Determine the [X, Y] coordinate at the center of the cell enclosing the given text.  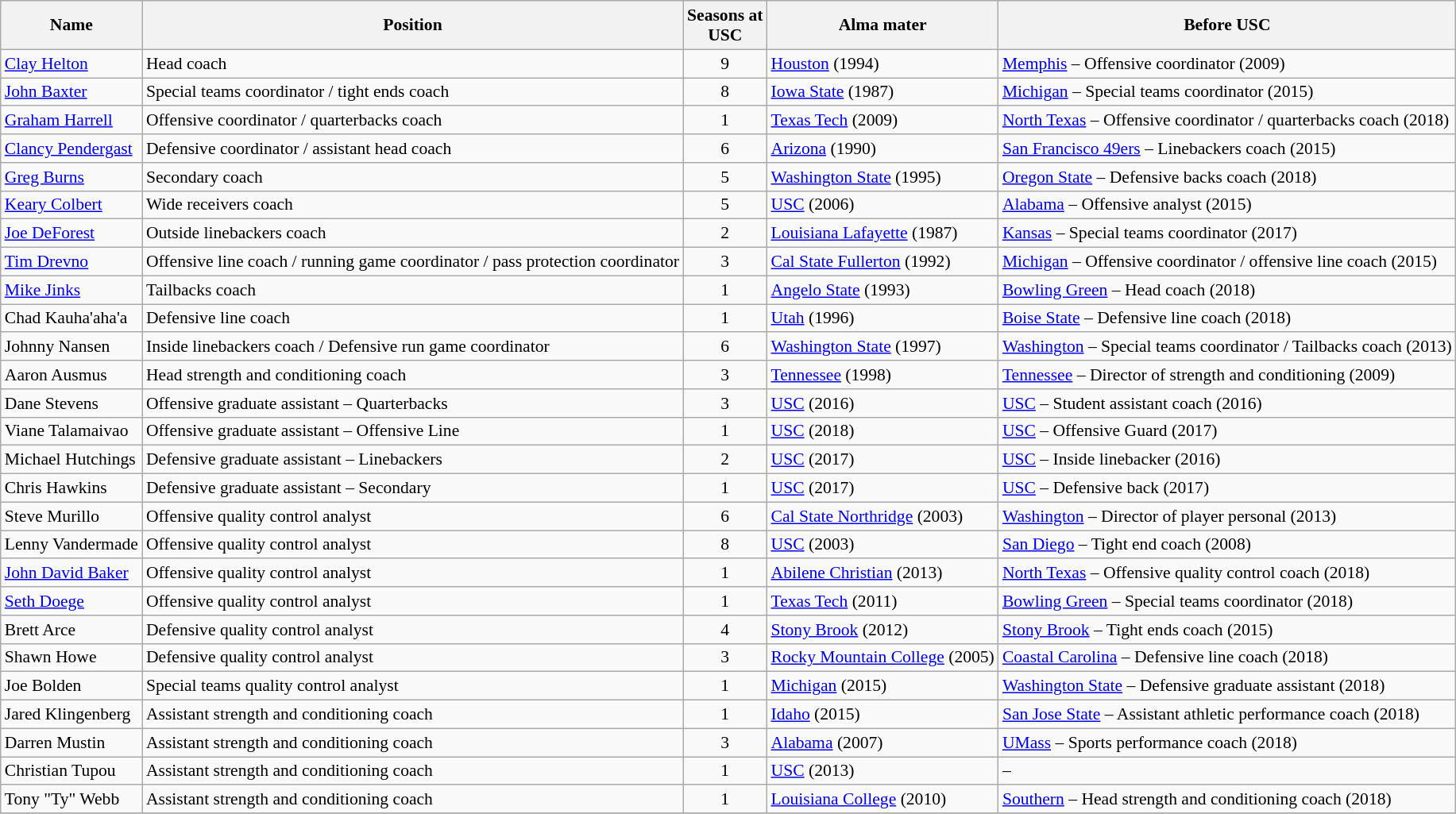
Coastal Carolina – Defensive line coach (2018) [1227, 658]
Stony Brook – Tight ends coach (2015) [1227, 630]
Cal State Fullerton (1992) [883, 262]
Jared Klingenberg [71, 715]
Offensive coordinator / quarterbacks coach [413, 121]
Defensive graduate assistant – Secondary [413, 488]
4 [724, 630]
USC – Offensive Guard (2017) [1227, 431]
Defensive graduate assistant – Linebackers [413, 460]
Aaron Ausmus [71, 375]
Christian Tupou [71, 771]
Alabama (2007) [883, 743]
Angelo State (1993) [883, 290]
Houston (1994) [883, 64]
Clay Helton [71, 64]
Offensive graduate assistant – Quarterbacks [413, 403]
Special teams coordinator / tight ends coach [413, 92]
John David Baker [71, 573]
Rocky Mountain College (2005) [883, 658]
Brett Arce [71, 630]
Steve Murillo [71, 516]
Chad Kauha'aha'a [71, 318]
USC (2013) [883, 771]
Abilene Christian (2013) [883, 573]
Louisiana College (2010) [883, 800]
Johnny Nansen [71, 347]
USC (2018) [883, 431]
USC (2003) [883, 545]
Kansas – Special teams coordinator (2017) [1227, 233]
Defensive line coach [413, 318]
Idaho (2015) [883, 715]
Joe DeForest [71, 233]
Memphis – Offensive coordinator (2009) [1227, 64]
Bowling Green – Special teams coordinator (2018) [1227, 601]
Southern – Head strength and conditioning coach (2018) [1227, 800]
Keary Colbert [71, 205]
Greg Burns [71, 177]
San Jose State – Assistant athletic performance coach (2018) [1227, 715]
Louisiana Lafayette (1987) [883, 233]
Alabama – Offensive analyst (2015) [1227, 205]
Michael Hutchings [71, 460]
Boise State – Defensive line coach (2018) [1227, 318]
Iowa State (1987) [883, 92]
Alma mater [883, 25]
Tennessee (1998) [883, 375]
Joe Bolden [71, 686]
Darren Mustin [71, 743]
Utah (1996) [883, 318]
USC – Inside linebacker (2016) [1227, 460]
Offensive line coach / running game coordinator / pass protection coordinator [413, 262]
Michigan – Special teams coordinator (2015) [1227, 92]
Clancy Pendergast [71, 149]
Before USC [1227, 25]
Tim Drevno [71, 262]
Defensive coordinator / assistant head coach [413, 149]
North Texas – Offensive coordinator / quarterbacks coach (2018) [1227, 121]
San Diego – Tight end coach (2008) [1227, 545]
Lenny Vandermade [71, 545]
Shawn Howe [71, 658]
USC (2006) [883, 205]
Michigan (2015) [883, 686]
Seth Doege [71, 601]
Outside linebackers coach [413, 233]
Tailbacks coach [413, 290]
USC – Student assistant coach (2016) [1227, 403]
Secondary coach [413, 177]
Washington – Special teams coordinator / Tailbacks coach (2013) [1227, 347]
Special teams quality control analyst [413, 686]
Oregon State – Defensive backs coach (2018) [1227, 177]
San Francisco 49ers – Linebackers coach (2015) [1227, 149]
Tony "Ty" Webb [71, 800]
Head coach [413, 64]
Offensive graduate assistant – Offensive Line [413, 431]
Washington – Director of player personal (2013) [1227, 516]
Washington State (1995) [883, 177]
John Baxter [71, 92]
Tennessee – Director of strength and conditioning (2009) [1227, 375]
Viane Talamaivao [71, 431]
Name [71, 25]
Graham Harrell [71, 121]
Stony Brook (2012) [883, 630]
Dane Stevens [71, 403]
Arizona (1990) [883, 149]
Inside linebackers coach / Defensive run game coordinator [413, 347]
9 [724, 64]
USC – Defensive back (2017) [1227, 488]
UMass – Sports performance coach (2018) [1227, 743]
USC (2016) [883, 403]
North Texas – Offensive quality control coach (2018) [1227, 573]
Seasons atUSC [724, 25]
Cal State Northridge (2003) [883, 516]
Bowling Green – Head coach (2018) [1227, 290]
– [1227, 771]
Michigan – Offensive coordinator / offensive line coach (2015) [1227, 262]
Wide receivers coach [413, 205]
Chris Hawkins [71, 488]
Washington State (1997) [883, 347]
Texas Tech (2009) [883, 121]
Washington State – Defensive graduate assistant (2018) [1227, 686]
Position [413, 25]
Mike Jinks [71, 290]
Head strength and conditioning coach [413, 375]
Texas Tech (2011) [883, 601]
